Capture the cell that displays the provided text and extract its (X, Y) central coordinate. 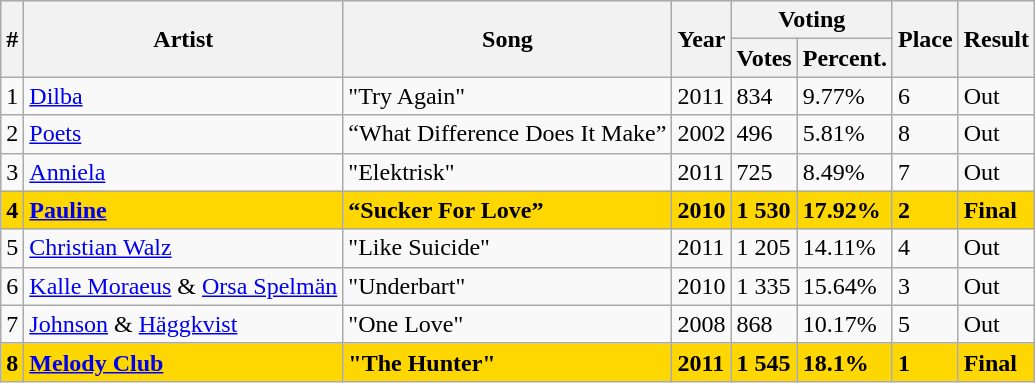
15.64% (844, 286)
Percent. (844, 58)
2002 (702, 134)
"One Love" (508, 324)
Poets (184, 134)
"Elektrisk" (508, 172)
496 (764, 134)
"Like Suicide" (508, 248)
Christian Walz (184, 248)
1 335 (764, 286)
Melody Club (184, 362)
1 205 (764, 248)
"Try Again" (508, 96)
10.17% (844, 324)
Song (508, 39)
5.81% (844, 134)
17.92% (844, 210)
Year (702, 39)
Voting (812, 20)
8.49% (844, 172)
Anniela (184, 172)
Artist (184, 39)
Dilba (184, 96)
Result (996, 39)
"Underbart" (508, 286)
1 530 (764, 210)
834 (764, 96)
725 (764, 172)
868 (764, 324)
14.11% (844, 248)
“Sucker For Love” (508, 210)
Johnson & Häggkvist (184, 324)
2008 (702, 324)
“What Difference Does It Make” (508, 134)
18.1% (844, 362)
# (12, 39)
9.77% (844, 96)
Kalle Moraeus & Orsa Spelmän (184, 286)
Place (925, 39)
"The Hunter" (508, 362)
Votes (764, 58)
1 545 (764, 362)
Pauline (184, 210)
